Identify which cell holds the provided text, then report its [x, y] central coordinate. 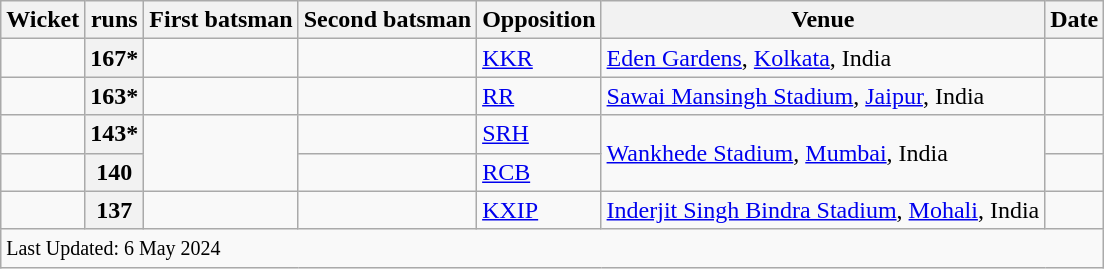
First batsman [221, 20]
KKR [539, 58]
167* [114, 58]
143* [114, 134]
SRH [539, 134]
137 [114, 210]
Wicket [43, 20]
Eden Gardens, Kolkata, India [823, 58]
Opposition [539, 20]
140 [114, 172]
163* [114, 96]
KXIP [539, 210]
Date [1074, 20]
runs [114, 20]
Last Updated: 6 May 2024 [552, 248]
Sawai Mansingh Stadium, Jaipur, India [823, 96]
RCB [539, 172]
Second batsman [387, 20]
Venue [823, 20]
Inderjit Singh Bindra Stadium, Mohali, India [823, 210]
Wankhede Stadium, Mumbai, India [823, 153]
RR [539, 96]
